Output the [X, Y] coordinate of the center of the cell containing the given text.  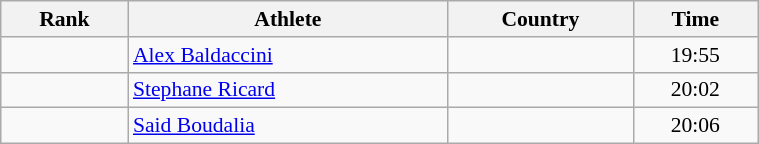
Said Boudalia [288, 126]
Alex Baldaccini [288, 55]
19:55 [696, 55]
Rank [64, 19]
20:06 [696, 126]
Athlete [288, 19]
20:02 [696, 90]
Time [696, 19]
Country [540, 19]
Stephane Ricard [288, 90]
